Detect which cell encompasses the target text, then output its (X, Y) center coordinate. 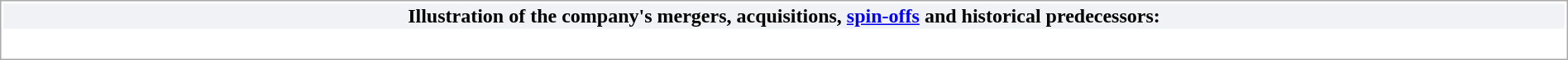
Illustration of the company's mergers, acquisitions, spin-offs and historical predecessors: (784, 16)
